Locate the cell with the specified text and output its [x, y] center coordinate. 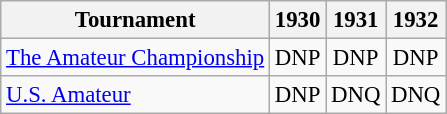
1932 [416, 20]
U.S. Amateur [136, 95]
The Amateur Championship [136, 58]
1931 [356, 20]
1930 [298, 20]
Tournament [136, 20]
